From the cell containing the given text, extract its center point as [X, Y] coordinate. 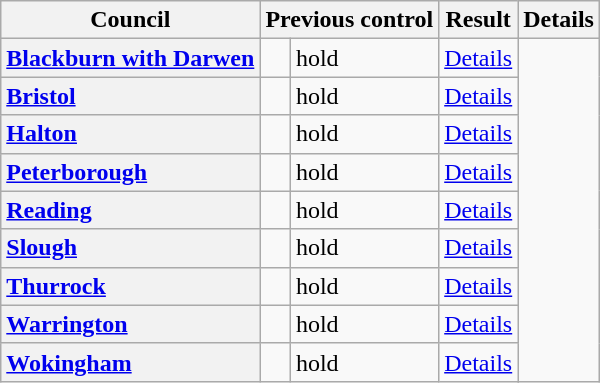
Result [478, 20]
Peterborough [130, 172]
Warrington [130, 324]
Slough [130, 248]
Council [130, 20]
Bristol [130, 96]
Previous control [350, 20]
Blackburn with Darwen [130, 58]
Reading [130, 210]
Wokingham [130, 362]
Halton [130, 134]
Thurrock [130, 286]
